Output the (X, Y) coordinate of the center of the cell containing the given text.  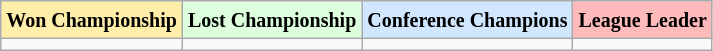
Won Championship (92, 20)
Lost Championship (272, 20)
League Leader (642, 20)
Conference Champions (468, 20)
